Extract the [x, y] coordinate from the center of the cell holding the provided text.  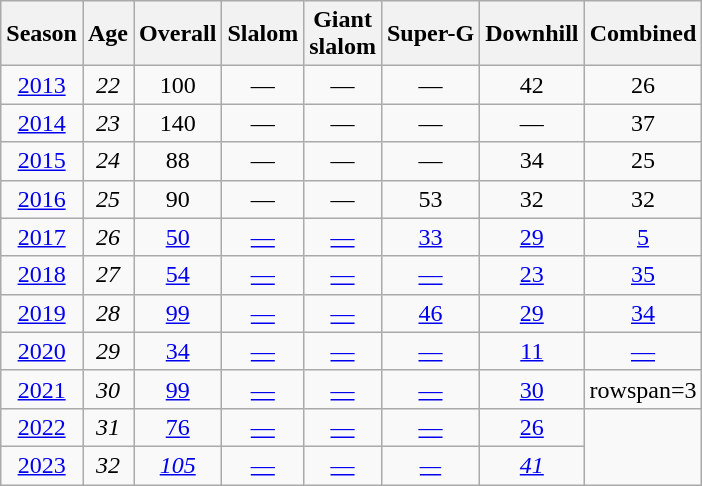
2019 [42, 313]
37 [643, 123]
Slalom [263, 34]
5 [643, 237]
Overall [178, 34]
2022 [42, 427]
31 [108, 427]
Super-G [430, 34]
90 [178, 199]
2023 [42, 465]
140 [178, 123]
54 [178, 275]
2014 [42, 123]
Giantslalom [343, 34]
100 [178, 85]
46 [430, 313]
2015 [42, 161]
2018 [42, 275]
35 [643, 275]
11 [532, 351]
53 [430, 199]
27 [108, 275]
76 [178, 427]
28 [108, 313]
2020 [42, 351]
2016 [42, 199]
22 [108, 85]
42 [532, 85]
Combined [643, 34]
41 [532, 465]
33 [430, 237]
Downhill [532, 34]
2013 [42, 85]
88 [178, 161]
Season [42, 34]
24 [108, 161]
2017 [42, 237]
rowspan=3 [643, 389]
2021 [42, 389]
105 [178, 465]
Age [108, 34]
50 [178, 237]
